Identify which cell holds the provided text, then report its [X, Y] central coordinate. 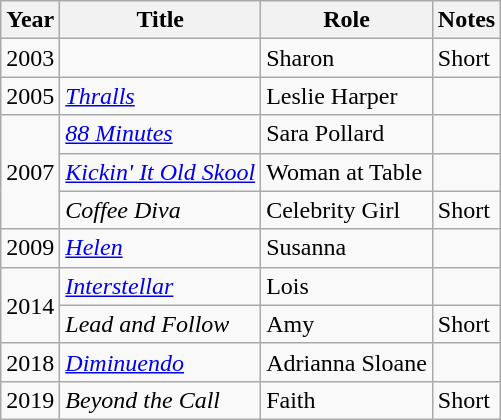
Amy [347, 324]
Notes [466, 20]
Thralls [160, 96]
Interstellar [160, 286]
2005 [30, 96]
Susanna [347, 248]
Woman at Table [347, 172]
Coffee Diva [160, 210]
Sharon [347, 58]
2018 [30, 362]
2014 [30, 305]
2019 [30, 400]
Lead and Follow [160, 324]
88 Minutes [160, 134]
Kickin' It Old Skool [160, 172]
Celebrity Girl [347, 210]
Sara Pollard [347, 134]
Helen [160, 248]
Lois [347, 286]
Year [30, 20]
Faith [347, 400]
2009 [30, 248]
Leslie Harper [347, 96]
Adrianna Sloane [347, 362]
2003 [30, 58]
2007 [30, 172]
Beyond the Call [160, 400]
Diminuendo [160, 362]
Role [347, 20]
Title [160, 20]
